Identify which cell holds the provided text, then report its [X, Y] central coordinate. 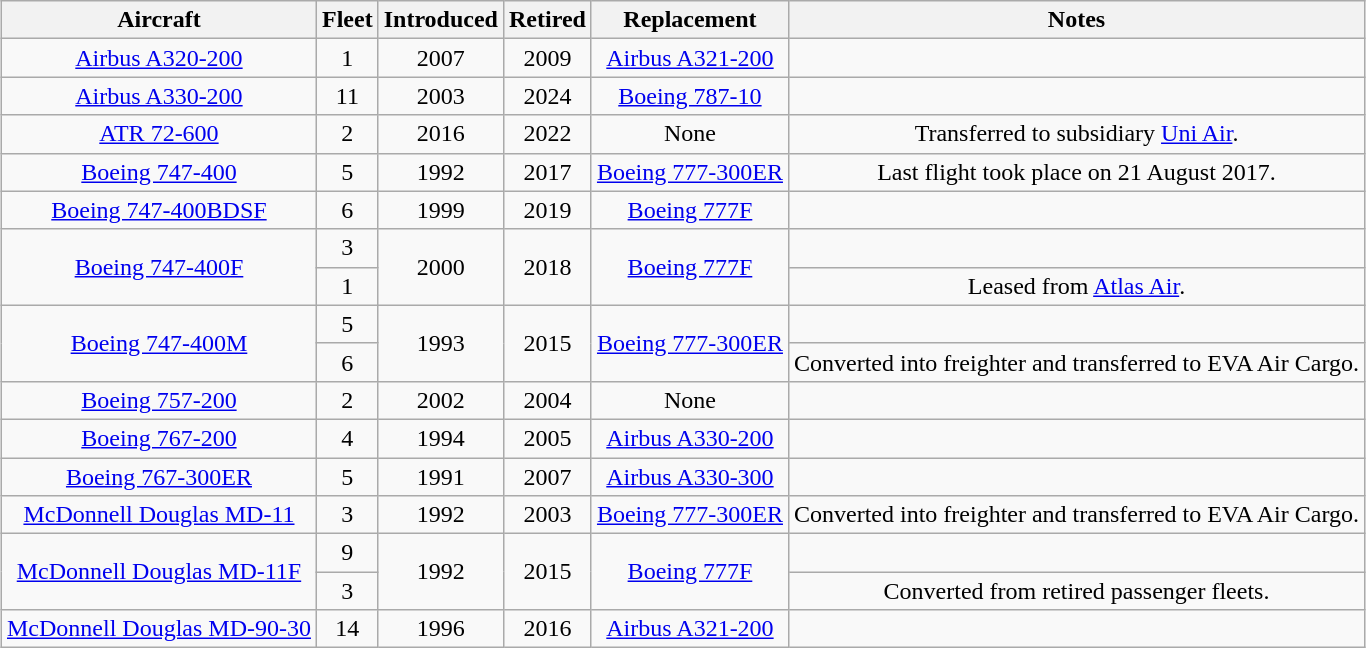
Boeing 747-400 [158, 172]
Boeing 757-200 [158, 400]
1991 [440, 477]
Notes [1076, 20]
Converted from retired passenger fleets. [1076, 591]
McDonnell Douglas MD-11F [158, 572]
9 [347, 553]
14 [347, 629]
Boeing 787-10 [690, 96]
2022 [547, 134]
2004 [547, 400]
2009 [547, 58]
Aircraft [158, 20]
Boeing 767-300ER [158, 477]
1993 [440, 343]
2005 [547, 438]
1994 [440, 438]
2017 [547, 172]
Retired [547, 20]
Airbus A330-300 [690, 477]
Airbus A320-200 [158, 58]
Boeing 747-400BDSF [158, 210]
Transferred to subsidiary Uni Air. [1076, 134]
McDonnell Douglas MD-90-30 [158, 629]
4 [347, 438]
Introduced [440, 20]
Last flight took place on 21 August 2017. [1076, 172]
Leased from Atlas Air. [1076, 286]
2024 [547, 96]
McDonnell Douglas MD-11 [158, 515]
1999 [440, 210]
1996 [440, 629]
Boeing 747-400F [158, 267]
2002 [440, 400]
ATR 72-600 [158, 134]
Replacement [690, 20]
2000 [440, 267]
Boeing 767-200 [158, 438]
2019 [547, 210]
Boeing 747-400M [158, 343]
Fleet [347, 20]
2018 [547, 267]
11 [347, 96]
